Detect which cell encompasses the target text, then output its (x, y) center coordinate. 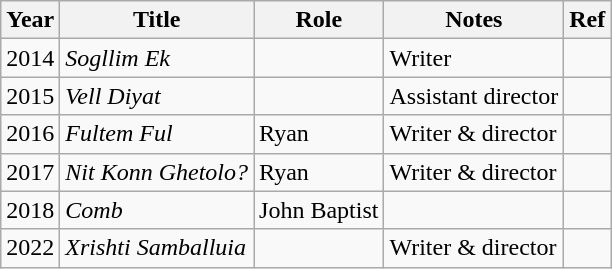
2022 (30, 248)
Writer (474, 58)
2017 (30, 172)
Ref (588, 20)
2018 (30, 210)
Assistant director (474, 96)
Year (30, 20)
Xrishti Samballuia (157, 248)
John Baptist (319, 210)
Vell Diyat (157, 96)
Sogllim Ek (157, 58)
2015 (30, 96)
2016 (30, 134)
2014 (30, 58)
Nit Konn Ghetolo? (157, 172)
Fultem Ful (157, 134)
Title (157, 20)
Comb (157, 210)
Notes (474, 20)
Role (319, 20)
